Return (X, Y) of the center of cell containing provided text 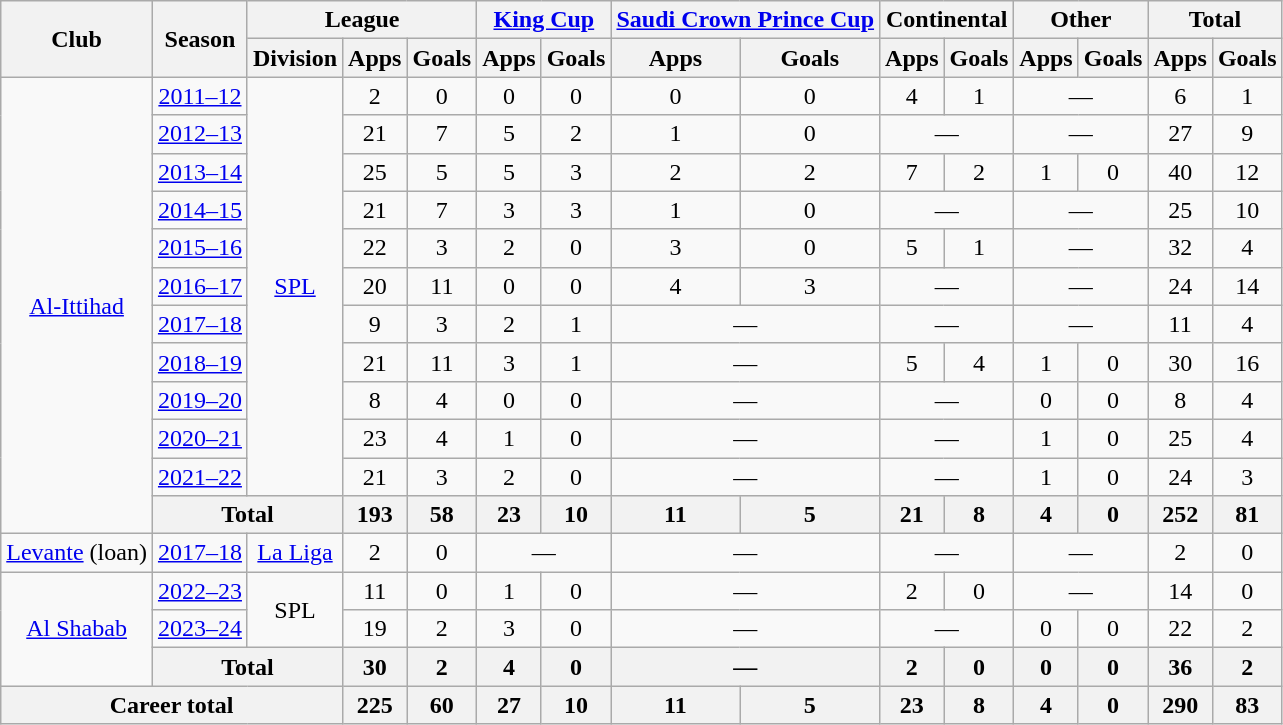
58 (442, 515)
252 (1180, 515)
Levante (loan) (77, 553)
193 (375, 515)
2011–12 (200, 96)
40 (1180, 172)
81 (1247, 515)
2021–22 (200, 477)
290 (1180, 705)
2020–21 (200, 438)
60 (442, 705)
12 (1247, 172)
36 (1180, 667)
16 (1247, 362)
6 (1180, 96)
La Liga (294, 553)
King Cup (544, 20)
20 (375, 286)
2023–24 (200, 629)
2012–13 (200, 134)
2014–15 (200, 210)
Season (200, 39)
225 (375, 705)
2018–19 (200, 362)
19 (375, 629)
Continental (947, 20)
Career total (172, 705)
Club (77, 39)
Saudi Crown Prince Cup (746, 20)
32 (1180, 248)
League (362, 20)
2019–20 (200, 400)
2016–17 (200, 286)
Division (294, 58)
Al Shabab (77, 629)
83 (1247, 705)
2013–14 (200, 172)
Other (1081, 20)
2022–23 (200, 591)
Al-Ittihad (77, 306)
2015–16 (200, 248)
